Find where the given text appears and provide that cell's center as [X, Y] coordinate. 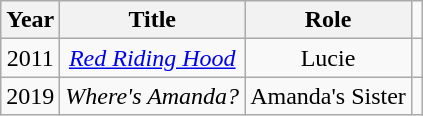
Lucie [328, 58]
2019 [30, 96]
Title [152, 20]
Amanda's Sister [328, 96]
Red Riding Hood [152, 58]
Role [328, 20]
Year [30, 20]
Where's Amanda? [152, 96]
2011 [30, 58]
